Return (X, Y) of the center of cell containing provided text 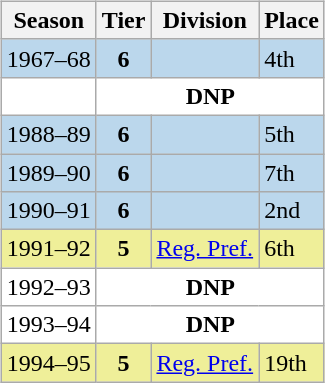
Division (205, 20)
1992–93 (48, 287)
1993–94 (48, 325)
1990–91 (48, 211)
6th (292, 249)
Tier (124, 20)
4th (292, 58)
5th (292, 134)
Season (48, 20)
7th (292, 173)
19th (292, 363)
1994–95 (48, 363)
1989–90 (48, 173)
1967–68 (48, 58)
2nd (292, 211)
Place (292, 20)
1988–89 (48, 134)
1991–92 (48, 249)
